From the cell containing the given text, extract its center point as [X, Y] coordinate. 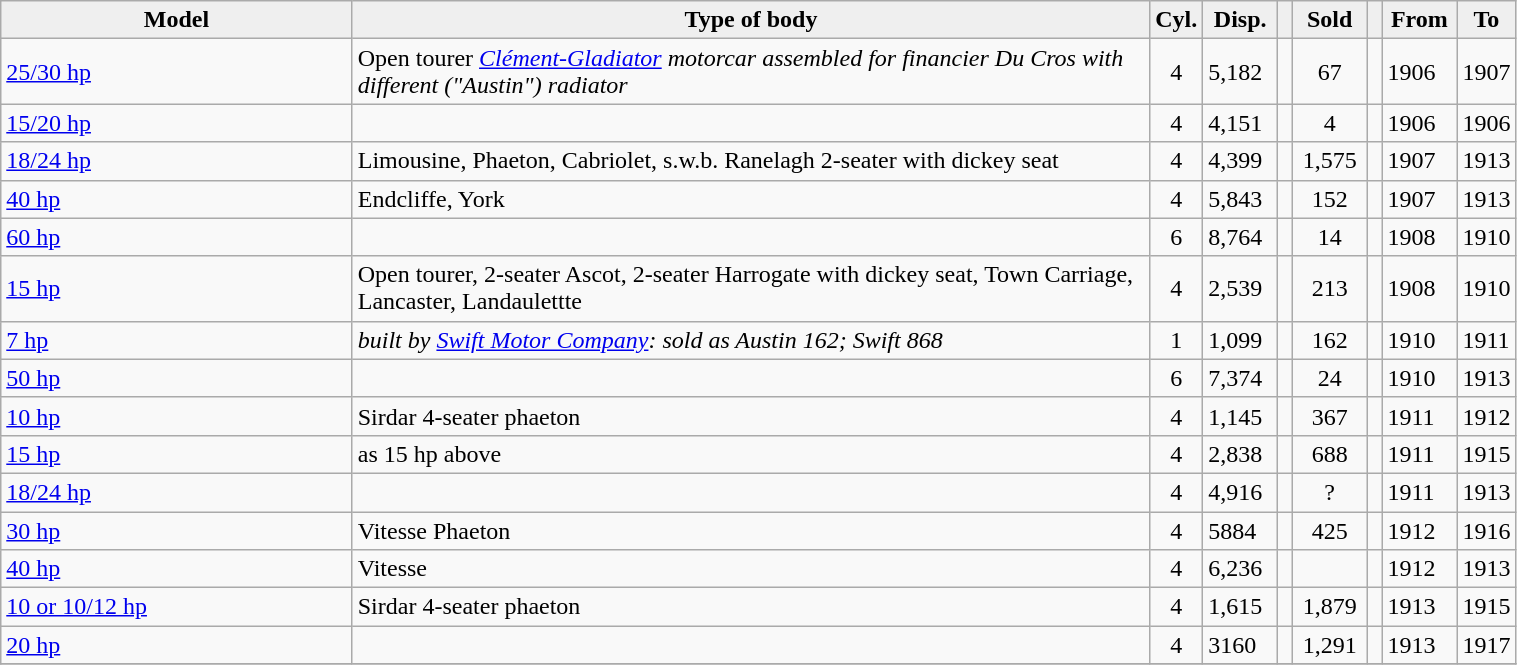
162 [1330, 340]
To [1486, 20]
1,099 [1240, 340]
1,575 [1330, 161]
4,916 [1240, 492]
5,843 [1240, 199]
Limousine, Phaeton, Cabriolet, s.w.b. Ranelagh 2-seater with dickey seat [750, 161]
60 hp [176, 237]
1,615 [1240, 607]
213 [1330, 288]
20 hp [176, 645]
From [1420, 20]
Vitesse [750, 569]
688 [1330, 454]
Open tourer Clément-Gladiator motorcar assembled for financier Du Cros with different ("Austin") radiator [750, 72]
Sold [1330, 20]
1,145 [1240, 416]
7 hp [176, 340]
50 hp [176, 378]
Type of body [750, 20]
8,764 [1240, 237]
1,291 [1330, 645]
6,236 [1240, 569]
built by Swift Motor Company: sold as Austin 162; Swift 868 [750, 340]
2,838 [1240, 454]
1,879 [1330, 607]
152 [1330, 199]
14 [1330, 237]
Open tourer, 2-seater Ascot, 2-seater Harrogate with dickey seat, Town Carriage, Lancaster, Landaulettte [750, 288]
? [1330, 492]
67 [1330, 72]
1917 [1486, 645]
10 hp [176, 416]
Cyl. [1176, 20]
Model [176, 20]
425 [1330, 531]
5884 [1240, 531]
Endcliffe, York [750, 199]
367 [1330, 416]
2,539 [1240, 288]
4,151 [1240, 123]
Vitesse Phaeton [750, 531]
24 [1330, 378]
3160 [1240, 645]
5,182 [1240, 72]
7,374 [1240, 378]
4,399 [1240, 161]
10 or 10/12 hp [176, 607]
as 15 hp above [750, 454]
1916 [1486, 531]
1 [1176, 340]
Disp. [1240, 20]
30 hp [176, 531]
25/30 hp [176, 72]
15/20 hp [176, 123]
